Find where the given text appears and provide that cell's center as (x, y) coordinate. 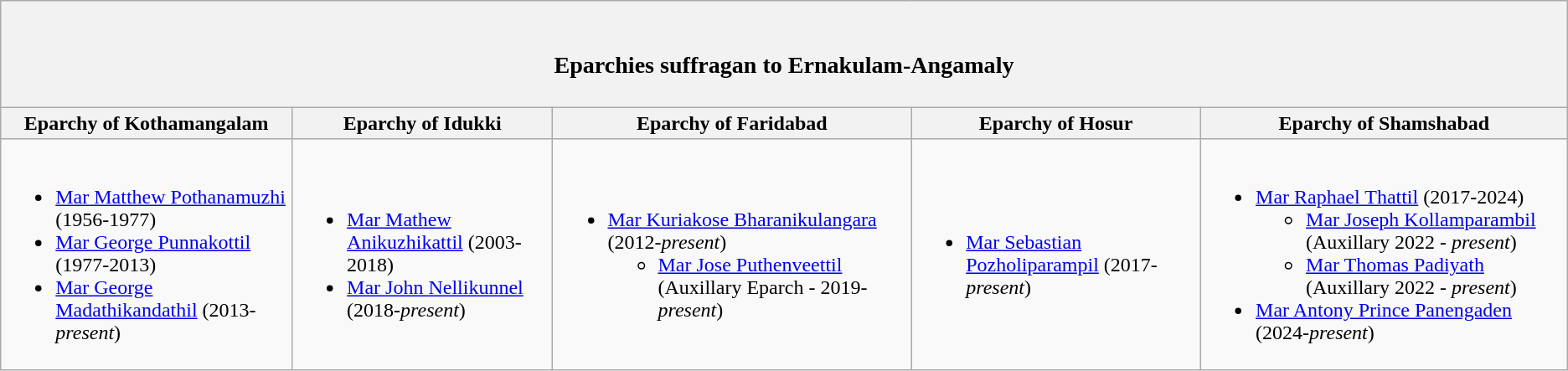
Mar Mathew Anikuzhikattil (2003-2018)Mar John Nellikunnel (2018-present) (422, 255)
Eparchy of Faridabad (732, 123)
Mar Sebastian Pozholiparampil (2017-present) (1056, 255)
Eparchy of Shamshabad (1385, 123)
Eparchy of Hosur (1056, 123)
Eparchy of Kothamangalam (147, 123)
Eparchies suffragan to Ernakulam-Angamaly (784, 54)
Eparchy of Idukki (422, 123)
Mar Matthew Pothanamuzhi (1956-1977)Mar George Punnakottil (1977-2013)Mar George Madathikandathil (2013-present) (147, 255)
Mar Kuriakose Bharanikulangara (2012-present)Mar Jose Puthenveettil (Auxillary Eparch - 2019-present) (732, 255)
